Provide the [x, y] coordinate of the cell's center where the given text is located.  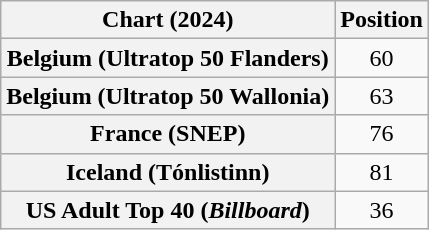
Chart (2024) [168, 20]
36 [382, 210]
Belgium (Ultratop 50 Flanders) [168, 58]
Belgium (Ultratop 50 Wallonia) [168, 96]
81 [382, 172]
France (SNEP) [168, 134]
Iceland (Tónlistinn) [168, 172]
US Adult Top 40 (Billboard) [168, 210]
60 [382, 58]
63 [382, 96]
Position [382, 20]
76 [382, 134]
